Capture the cell that displays the provided text and extract its (X, Y) central coordinate. 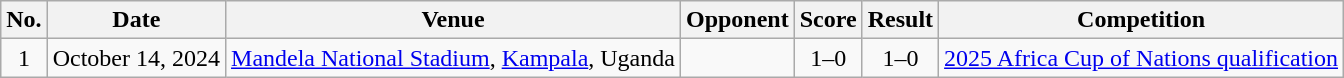
Date (136, 20)
Score (828, 20)
No. (24, 20)
Mandela National Stadium, Kampala, Uganda (454, 58)
Result (900, 20)
Venue (454, 20)
Competition (1142, 20)
1 (24, 58)
October 14, 2024 (136, 58)
Opponent (737, 20)
2025 Africa Cup of Nations qualification (1142, 58)
